Detect which cell encompasses the target text, then output its (x, y) center coordinate. 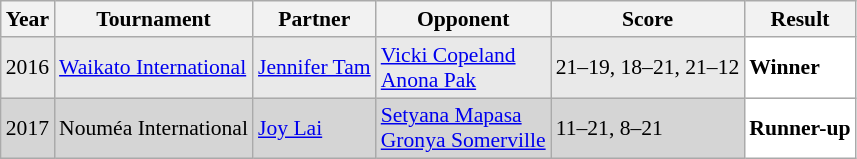
Runner-up (800, 128)
Tournament (154, 19)
2016 (28, 68)
Waikato International (154, 68)
Score (648, 19)
21–19, 18–21, 21–12 (648, 68)
Jennifer Tam (314, 68)
Winner (800, 68)
11–21, 8–21 (648, 128)
Nouméa International (154, 128)
Setyana Mapasa Gronya Somerville (464, 128)
Result (800, 19)
2017 (28, 128)
Opponent (464, 19)
Year (28, 19)
Partner (314, 19)
Vicki Copeland Anona Pak (464, 68)
Joy Lai (314, 128)
